Detect which cell encompasses the target text, then output its (x, y) center coordinate. 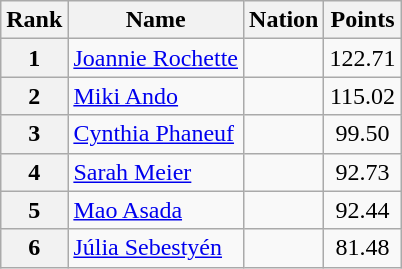
Miki Ando (156, 96)
Joannie Rochette (156, 58)
2 (34, 96)
92.44 (362, 210)
3 (34, 134)
115.02 (362, 96)
Rank (34, 20)
Sarah Meier (156, 172)
5 (34, 210)
122.71 (362, 58)
Nation (284, 20)
81.48 (362, 248)
Name (156, 20)
6 (34, 248)
Mao Asada (156, 210)
99.50 (362, 134)
Cynthia Phaneuf (156, 134)
4 (34, 172)
92.73 (362, 172)
1 (34, 58)
Júlia Sebestyén (156, 248)
Points (362, 20)
